For the text-containing cell, return its midpoint in (X, Y) coordinate format. 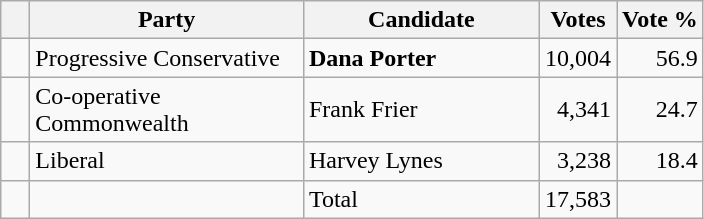
Total (421, 199)
Votes (578, 20)
Harvey Lynes (421, 161)
Liberal (167, 161)
10,004 (578, 58)
Dana Porter (421, 58)
3,238 (578, 161)
17,583 (578, 199)
4,341 (578, 110)
Co-operative Commonwealth (167, 110)
Candidate (421, 20)
18.4 (660, 161)
24.7 (660, 110)
Vote % (660, 20)
Frank Frier (421, 110)
56.9 (660, 58)
Party (167, 20)
Progressive Conservative (167, 58)
